Extract the (x, y) coordinate from the center of the cell holding the provided text.  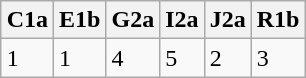
5 (182, 58)
G2a (133, 20)
4 (133, 58)
3 (278, 58)
E1b (80, 20)
J2a (228, 20)
R1b (278, 20)
2 (228, 58)
I2a (182, 20)
C1a (27, 20)
